Capture the cell that displays the provided text and extract its (x, y) central coordinate. 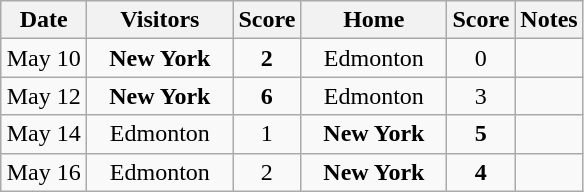
Visitors (160, 20)
6 (267, 96)
4 (481, 172)
May 10 (44, 58)
3 (481, 96)
Home (374, 20)
5 (481, 134)
1 (267, 134)
0 (481, 58)
Date (44, 20)
May 16 (44, 172)
Notes (549, 20)
May 14 (44, 134)
May 12 (44, 96)
